For the text-containing cell, return its midpoint in (x, y) coordinate format. 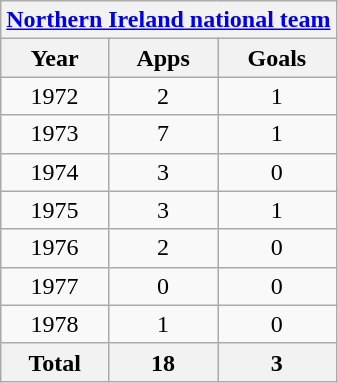
1976 (55, 248)
1974 (55, 172)
1972 (55, 96)
Apps (162, 58)
7 (162, 134)
1973 (55, 134)
18 (162, 362)
Year (55, 58)
Northern Ireland national team (168, 20)
1978 (55, 324)
1975 (55, 210)
1977 (55, 286)
Total (55, 362)
Goals (277, 58)
